Extract the (x, y) coordinate from the center of the cell holding the provided text.  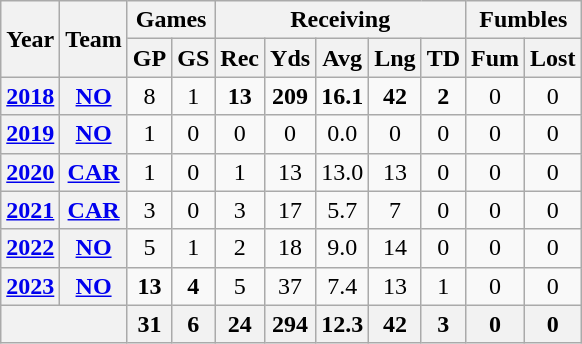
4 (194, 286)
Rec (240, 58)
2018 (30, 96)
Receiving (340, 20)
13.0 (342, 172)
17 (290, 210)
GP (149, 58)
37 (290, 286)
16.1 (342, 96)
Fumbles (524, 20)
2023 (30, 286)
Fum (496, 58)
2021 (30, 210)
Avg (342, 58)
Games (170, 20)
2022 (30, 248)
5.7 (342, 210)
9.0 (342, 248)
6 (194, 324)
0.0 (342, 134)
24 (240, 324)
209 (290, 96)
Yds (290, 58)
2020 (30, 172)
14 (395, 248)
31 (149, 324)
12.3 (342, 324)
8 (149, 96)
Year (30, 39)
Lost (553, 58)
GS (194, 58)
Lng (395, 58)
7.4 (342, 286)
294 (290, 324)
2019 (30, 134)
7 (395, 210)
TD (443, 58)
Team (94, 39)
18 (290, 248)
